Return (x, y) of the center of cell containing provided text 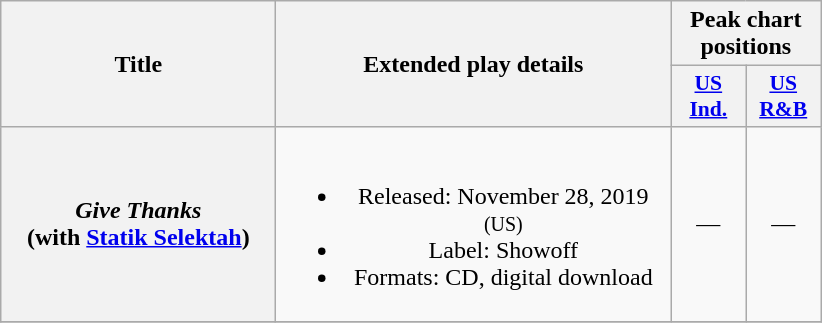
USInd. (708, 96)
Released: November 28, 2019 (US)Label: ShowoffFormats: CD, digital download (474, 224)
Extended play details (474, 64)
USR&B (784, 96)
Title (138, 64)
Peak chart positions (746, 34)
Give Thanks(with Statik Selektah) (138, 224)
